Find where the given text appears and provide that cell's center as (x, y) coordinate. 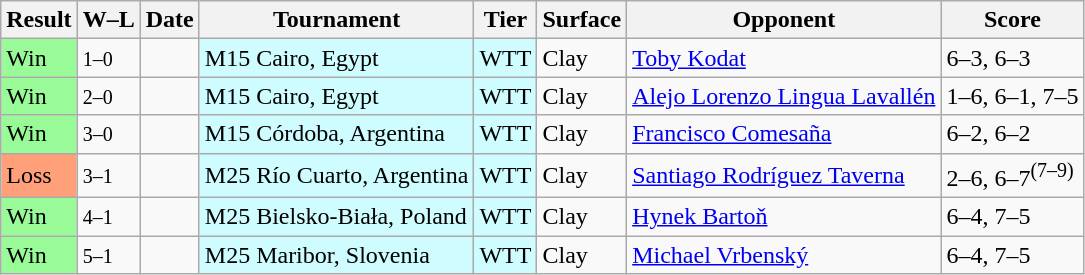
M15 Córdoba, Argentina (336, 134)
Michael Vrbenský (784, 255)
6–2, 6–2 (1012, 134)
1–6, 6–1, 7–5 (1012, 96)
Santiago Rodríguez Taverna (784, 176)
3–0 (108, 134)
M25 Río Cuarto, Argentina (336, 176)
5–1 (108, 255)
W–L (108, 20)
2–6, 6–7(7–9) (1012, 176)
Alejo Lorenzo Lingua Lavallén (784, 96)
4–1 (108, 217)
3–1 (108, 176)
Score (1012, 20)
Hynek Bartoň (784, 217)
Date (170, 20)
Toby Kodat (784, 58)
6–3, 6–3 (1012, 58)
Tier (506, 20)
M25 Maribor, Slovenia (336, 255)
Loss (39, 176)
2–0 (108, 96)
Francisco Comesaña (784, 134)
Opponent (784, 20)
Surface (582, 20)
Tournament (336, 20)
1–0 (108, 58)
Result (39, 20)
M25 Bielsko-Biała, Poland (336, 217)
